Pinpoint the cell where the given text exists, returning its (x, y) midpoint coordinate. 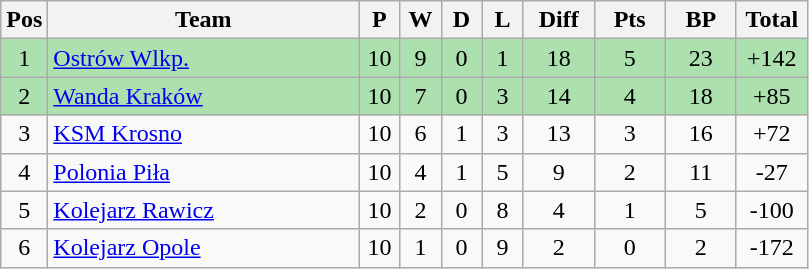
Kolejarz Rawicz (204, 210)
+85 (772, 96)
W (420, 20)
-100 (772, 210)
Ostrów Wlkp. (204, 58)
Pos (24, 20)
8 (502, 210)
Kolejarz Opole (204, 248)
P (380, 20)
Wanda Kraków (204, 96)
23 (700, 58)
+72 (772, 134)
L (502, 20)
-172 (772, 248)
16 (700, 134)
KSM Krosno (204, 134)
13 (558, 134)
Polonia Piła (204, 172)
7 (420, 96)
Team (204, 20)
-27 (772, 172)
D (462, 20)
BP (700, 20)
Pts (630, 20)
Diff (558, 20)
14 (558, 96)
+142 (772, 58)
11 (700, 172)
Total (772, 20)
